Determine the (X, Y) coordinate at the center of the cell enclosing the given text.  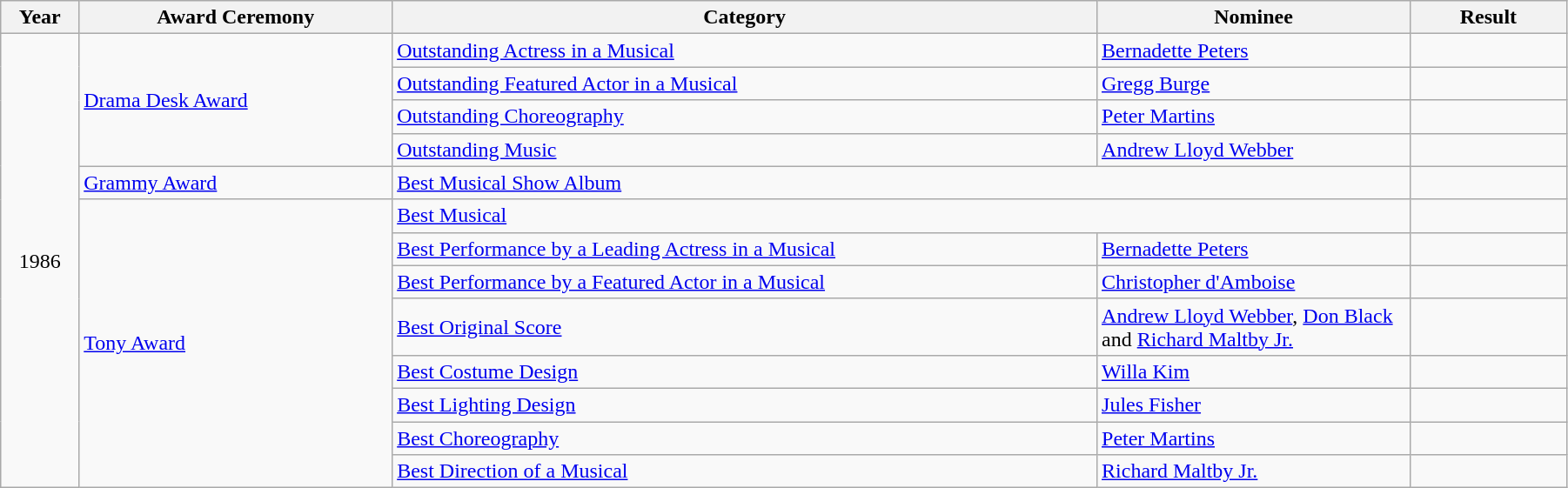
Best Performance by a Featured Actor in a Musical (745, 282)
Best Original Score (745, 327)
Tony Award (236, 344)
Grammy Award (236, 183)
Best Choreography (745, 438)
Jules Fisher (1254, 404)
Christopher d'Amboise (1254, 282)
Best Musical Show Album (901, 183)
Best Costume Design (745, 371)
Outstanding Featured Actor in a Musical (745, 84)
Nominee (1254, 17)
Andrew Lloyd Webber (1254, 150)
Andrew Lloyd Webber, Don Black and Richard Maltby Jr. (1254, 327)
1986 (40, 261)
Outstanding Choreography (745, 117)
Gregg Burge (1254, 84)
Outstanding Music (745, 150)
Best Performance by a Leading Actress in a Musical (745, 249)
Richard Maltby Jr. (1254, 471)
Year (40, 17)
Best Direction of a Musical (745, 471)
Drama Desk Award (236, 100)
Willa Kim (1254, 371)
Best Lighting Design (745, 404)
Result (1488, 17)
Category (745, 17)
Best Musical (901, 216)
Outstanding Actress in a Musical (745, 50)
Award Ceremony (236, 17)
